Return (x, y) of the center of cell containing provided text 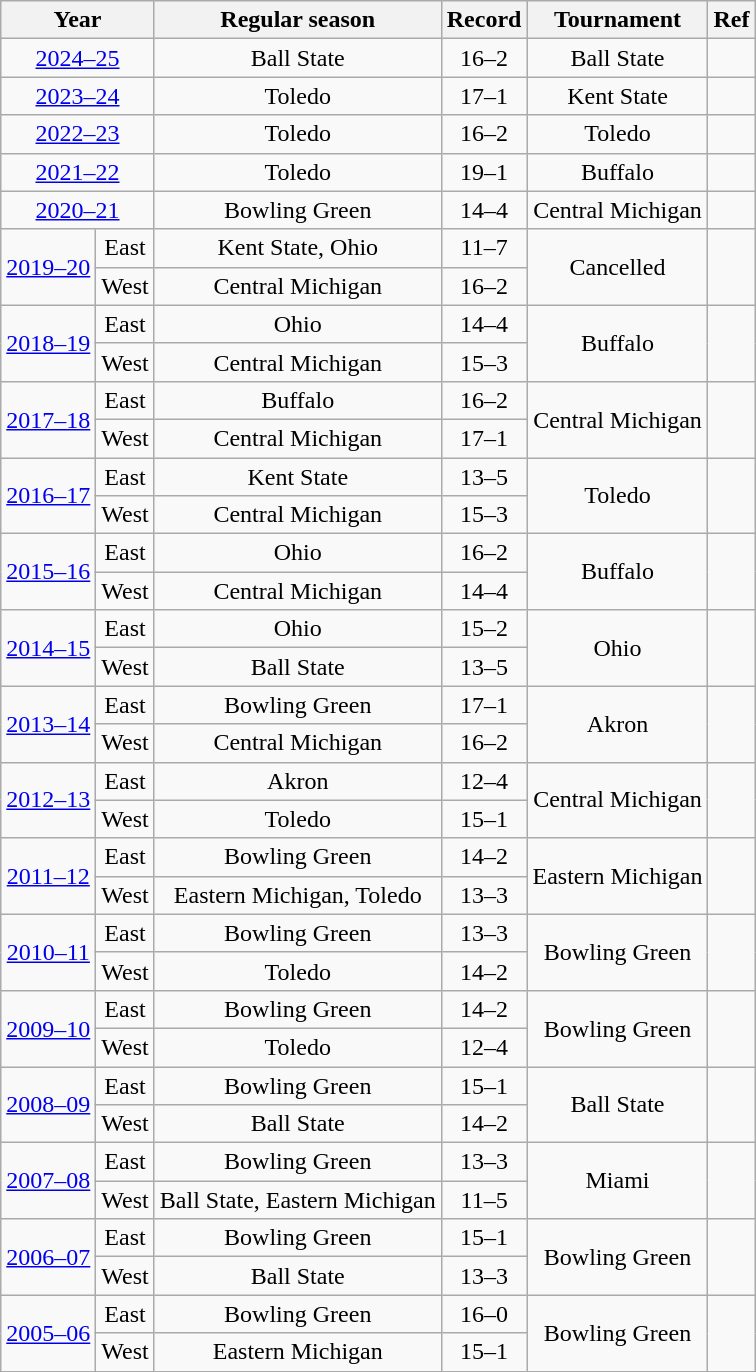
2012–13 (48, 800)
2009–10 (48, 1028)
2024–25 (78, 58)
Cancelled (618, 267)
2019–20 (48, 267)
2016–17 (48, 496)
Eastern Michigan, Toledo (298, 895)
Ref (732, 20)
Regular season (298, 20)
2022–23 (78, 134)
2008–09 (48, 1104)
11–5 (484, 1200)
2015–16 (48, 572)
2006–07 (48, 1257)
16–0 (484, 1314)
Year (78, 20)
11–7 (484, 248)
2021–22 (78, 172)
2007–08 (48, 1181)
2005–06 (48, 1333)
2014–15 (48, 648)
Record (484, 20)
2017–18 (48, 419)
2020–21 (78, 210)
Ball State, Eastern Michigan (298, 1200)
2023–24 (78, 96)
Miami (618, 1181)
2013–14 (48, 724)
2010–11 (48, 952)
15–2 (484, 629)
2018–19 (48, 343)
Kent State, Ohio (298, 248)
2011–12 (48, 876)
Tournament (618, 20)
19–1 (484, 172)
